Return (X, Y) of the center of cell containing provided text 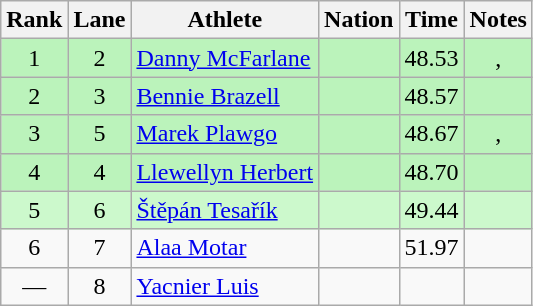
Nation (359, 20)
Lane (100, 20)
— (34, 286)
48.67 (432, 134)
Štěpán Tesařík (225, 210)
48.57 (432, 96)
48.70 (432, 172)
Time (432, 20)
1 (34, 58)
Bennie Brazell (225, 96)
Alaa Motar (225, 248)
49.44 (432, 210)
Yacnier Luis (225, 286)
7 (100, 248)
8 (100, 286)
Marek Plawgo (225, 134)
Athlete (225, 20)
Llewellyn Herbert (225, 172)
Notes (498, 20)
Danny McFarlane (225, 58)
51.97 (432, 248)
48.53 (432, 58)
Rank (34, 20)
